Capture the cell that displays the provided text and extract its (X, Y) central coordinate. 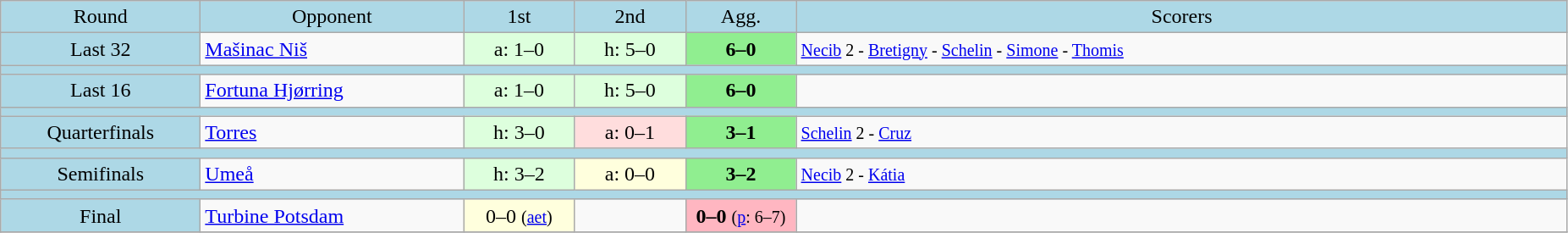
Final (101, 215)
a: 0–1 (630, 132)
Agg. (741, 17)
Scorers (1181, 17)
0–0 (p: 6–7) (741, 215)
Torres (332, 132)
a: 0–0 (630, 174)
Mašinac Niš (332, 49)
1st (520, 17)
Schelin 2 - Cruz (1181, 132)
Quarterfinals (101, 132)
Round (101, 17)
3–2 (741, 174)
Last 32 (101, 49)
Fortuna Hjørring (332, 91)
Last 16 (101, 91)
0–0 (aet) (520, 215)
2nd (630, 17)
h: 3–0 (520, 132)
h: 3–2 (520, 174)
Semifinals (101, 174)
Opponent (332, 17)
Necib 2 - Kátia (1181, 174)
Turbine Potsdam (332, 215)
3–1 (741, 132)
Umeå (332, 174)
Necib 2 - Bretigny - Schelin - Simone - Thomis (1181, 49)
